Search for the cell housing the specified text and yield its [x, y] center coordinate. 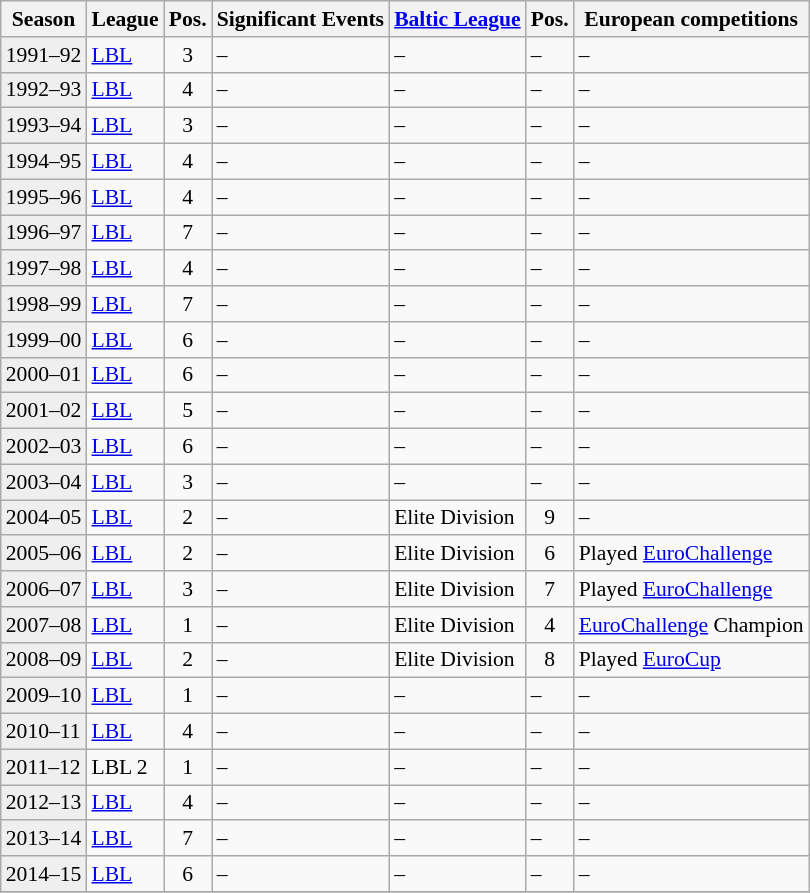
2012–13 [44, 803]
1994–95 [44, 162]
European competitions [692, 19]
1999–00 [44, 340]
2008–09 [44, 660]
League [124, 19]
1992–93 [44, 90]
Season [44, 19]
1996–97 [44, 233]
EuroChallenge Champion [692, 625]
1997–98 [44, 269]
Baltic League [458, 19]
2002–03 [44, 447]
Significant Events [300, 19]
2010–11 [44, 732]
8 [550, 660]
2009–10 [44, 696]
2003–04 [44, 482]
2000–01 [44, 375]
LBL 2 [124, 767]
2006–07 [44, 589]
1998–99 [44, 304]
2013–14 [44, 839]
1991–92 [44, 55]
2005–06 [44, 554]
2011–12 [44, 767]
1995–96 [44, 197]
Played EuroCup [692, 660]
9 [550, 518]
5 [188, 411]
2004–05 [44, 518]
1993–94 [44, 126]
2014–15 [44, 874]
2001–02 [44, 411]
2007–08 [44, 625]
